Find where the given text appears and provide that cell's center as (x, y) coordinate. 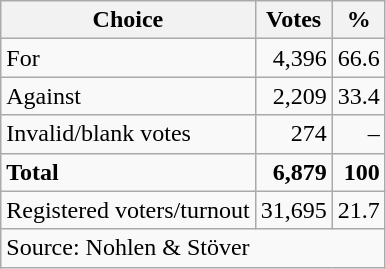
Total (128, 172)
Source: Nohlen & Stöver (193, 248)
6,879 (294, 172)
For (128, 58)
21.7 (358, 210)
Votes (294, 20)
% (358, 20)
31,695 (294, 210)
Registered voters/turnout (128, 210)
Invalid/blank votes (128, 134)
4,396 (294, 58)
33.4 (358, 96)
– (358, 134)
100 (358, 172)
274 (294, 134)
Choice (128, 20)
Against (128, 96)
66.6 (358, 58)
2,209 (294, 96)
